Provide the [X, Y] coordinate of the cell's center where the given text is located.  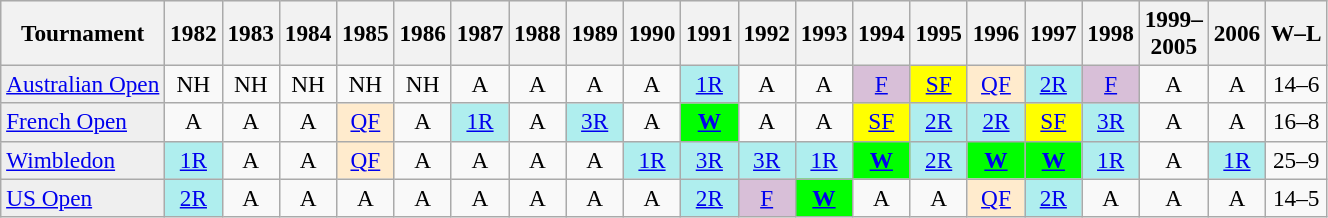
1986 [422, 32]
1990 [652, 32]
1995 [938, 32]
1996 [996, 32]
1989 [594, 32]
1994 [882, 32]
1991 [710, 32]
1983 [250, 32]
1998 [1110, 32]
1992 [766, 32]
2006 [1236, 32]
14–6 [1296, 84]
1988 [538, 32]
W–L [1296, 32]
1999–2005 [1174, 32]
1987 [480, 32]
French Open [83, 122]
16–8 [1296, 122]
25–9 [1296, 160]
Australian Open [83, 84]
1984 [308, 32]
US Open [83, 197]
1993 [824, 32]
1985 [366, 32]
1982 [194, 32]
Wimbledon [83, 160]
14–5 [1296, 197]
1997 [1054, 32]
Tournament [83, 32]
